Scan for the cell matching the given text and deliver its [X, Y] coordinate at center. 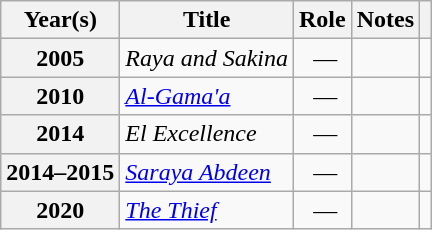
2020 [60, 210]
Role [323, 20]
Al-Gama'a [207, 96]
Raya and Sakina [207, 58]
Title [207, 20]
2005 [60, 58]
2014 [60, 134]
2010 [60, 96]
Notes [385, 20]
Year(s) [60, 20]
Saraya Abdeen [207, 172]
2014–2015 [60, 172]
The Thief [207, 210]
El Excellence [207, 134]
